Identify which cell holds the provided text, then report its (X, Y) central coordinate. 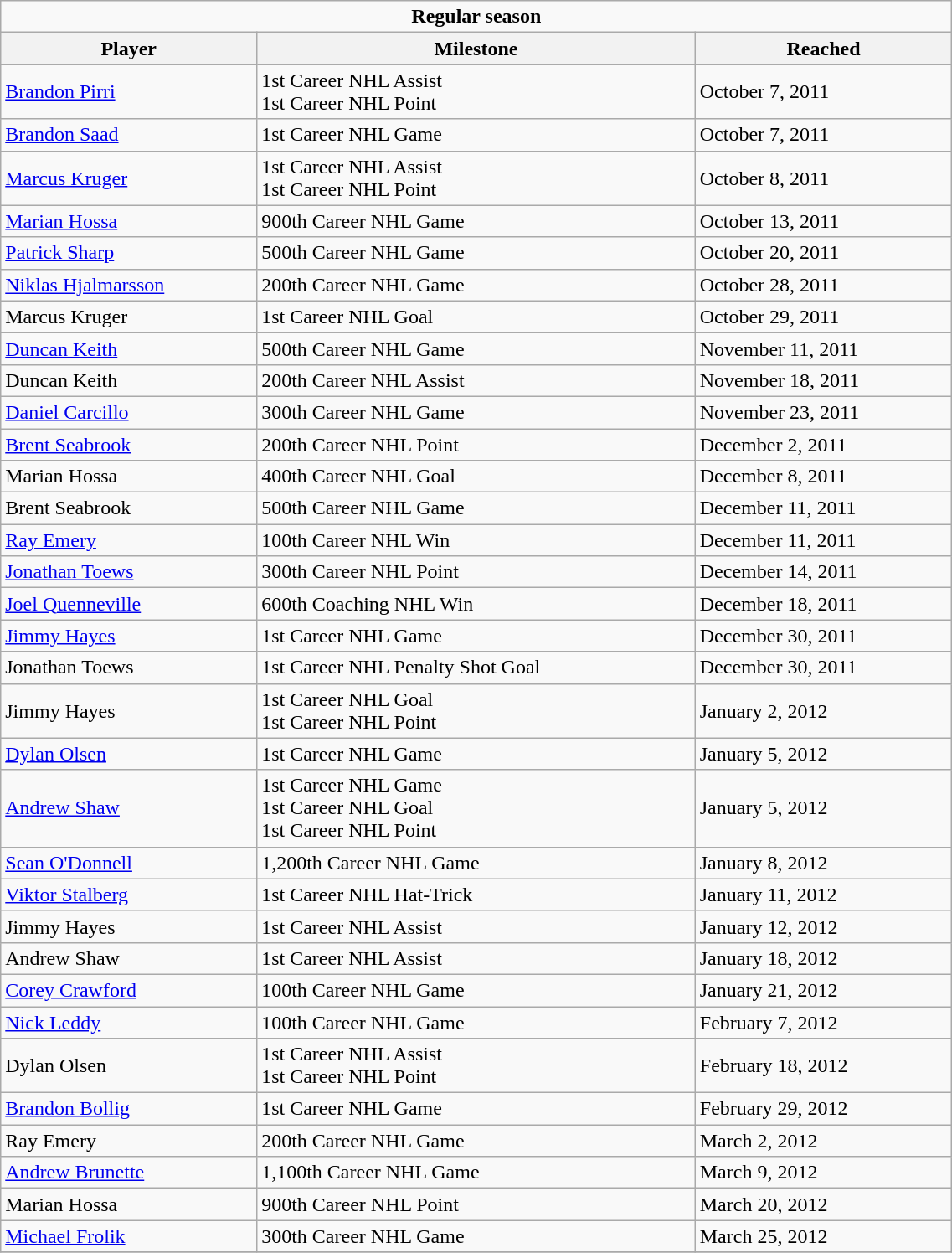
March 9, 2012 (824, 1173)
Patrick Sharp (129, 253)
March 2, 2012 (824, 1141)
March 20, 2012 (824, 1204)
900th Career NHL Point (476, 1204)
Niklas Hjalmarsson (129, 285)
Corey Crawford (129, 990)
400th Career NHL Goal (476, 477)
February 29, 2012 (824, 1109)
October 20, 2011 (824, 253)
1st Career NHL Hat-Trick (476, 895)
1st Career NHL Goal1st Career NHL Point (476, 710)
January 11, 2012 (824, 895)
February 18, 2012 (824, 1065)
November 11, 2011 (824, 348)
600th Coaching NHL Win (476, 604)
January 18, 2012 (824, 958)
January 8, 2012 (824, 863)
1st Career NHL Game1st Career NHL Goal1st Career NHL Point (476, 808)
1st Career NHL Penalty Shot Goal (476, 668)
1,100th Career NHL Game (476, 1173)
1,200th Career NHL Game (476, 863)
Joel Quenneville (129, 604)
Brandon Pirri (129, 92)
Daniel Carcillo (129, 412)
November 18, 2011 (824, 380)
Sean O'Donnell (129, 863)
October 13, 2011 (824, 221)
1st Career NHL Goal (476, 317)
200th Career NHL Assist (476, 380)
900th Career NHL Game (476, 221)
January 2, 2012 (824, 710)
October 28, 2011 (824, 285)
February 7, 2012 (824, 1023)
December 8, 2011 (824, 477)
Andrew Brunette (129, 1173)
March 25, 2012 (824, 1236)
Reached (824, 49)
100th Career NHL Win (476, 540)
January 21, 2012 (824, 990)
Brandon Bollig (129, 1109)
October 29, 2011 (824, 317)
Milestone (476, 49)
October 8, 2011 (824, 178)
300th Career NHL Point (476, 572)
Michael Frolik (129, 1236)
January 12, 2012 (824, 926)
December 18, 2011 (824, 604)
Nick Leddy (129, 1023)
Regular season (476, 17)
November 23, 2011 (824, 412)
200th Career NHL Point (476, 445)
Player (129, 49)
December 14, 2011 (824, 572)
December 2, 2011 (824, 445)
Brandon Saad (129, 135)
Viktor Stalberg (129, 895)
